Scan for the cell matching the given text and deliver its (x, y) coordinate at center. 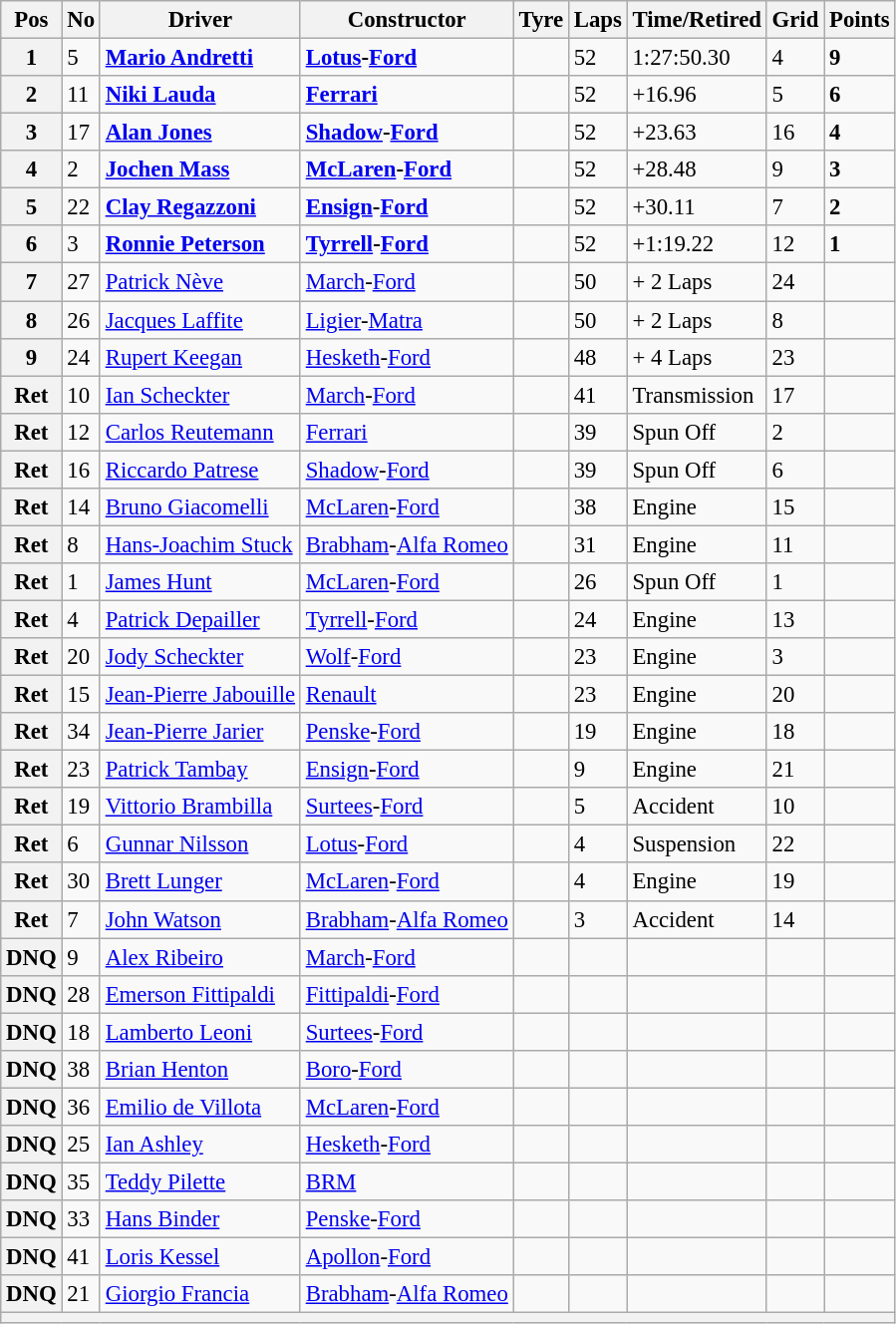
Patrick Nève (199, 282)
Hans Binder (199, 1219)
Teddy Pilette (199, 1181)
Ronnie Peterson (199, 244)
Ligier-Matra (407, 320)
Brian Henton (199, 1070)
48 (598, 357)
Emerson Fittipaldi (199, 994)
Pos (32, 20)
13 (795, 619)
Vittorio Brambilla (199, 807)
+30.11 (697, 207)
Points (859, 20)
Time/Retired (697, 20)
+23.63 (697, 133)
Alan Jones (199, 133)
Patrick Tambay (199, 770)
Gunnar Nilsson (199, 844)
Ian Scheckter (199, 395)
Grid (795, 20)
Lamberto Leoni (199, 1032)
Suspension (697, 844)
33 (81, 1219)
No (81, 20)
Carlos Reutemann (199, 432)
25 (81, 1145)
35 (81, 1181)
Hans-Joachim Stuck (199, 544)
Emilio de Villota (199, 1107)
Niki Lauda (199, 95)
28 (81, 994)
Fittipaldi-Ford (407, 994)
Apollon-Ford (407, 1257)
+28.48 (697, 169)
John Watson (199, 919)
Alex Ribeiro (199, 957)
Brett Lunger (199, 882)
BRM (407, 1181)
Ian Ashley (199, 1145)
Renault (407, 695)
Laps (598, 20)
Jean-Pierre Jarier (199, 732)
Boro-Ford (407, 1070)
+1:19.22 (697, 244)
27 (81, 282)
+16.96 (697, 95)
Clay Regazzoni (199, 207)
James Hunt (199, 582)
Riccardo Patrese (199, 470)
Wolf-Ford (407, 657)
Transmission (697, 395)
31 (598, 544)
1:27:50.30 (697, 58)
Loris Kessel (199, 1257)
Jacques Laffite (199, 320)
+ 4 Laps (697, 357)
36 (81, 1107)
Driver (199, 20)
Tyre (540, 20)
Jochen Mass (199, 169)
Jean-Pierre Jabouille (199, 695)
30 (81, 882)
34 (81, 732)
Rupert Keegan (199, 357)
Giorgio Francia (199, 1294)
Constructor (407, 20)
Bruno Giacomelli (199, 507)
Patrick Depailler (199, 619)
Mario Andretti (199, 58)
Jody Scheckter (199, 657)
